Search for the cell housing the specified text and yield its [x, y] center coordinate. 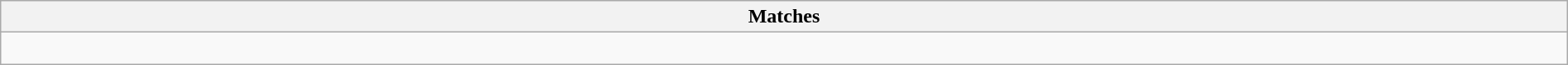
Matches [784, 17]
